Pinpoint the cell where the given text exists, returning its [x, y] midpoint coordinate. 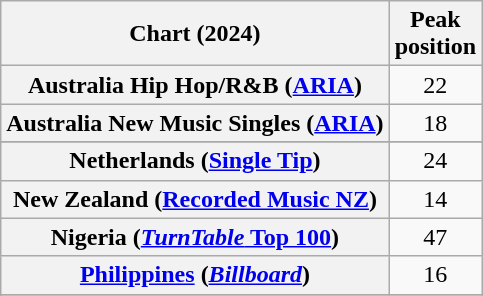
Chart (2024) [195, 34]
18 [435, 123]
New Zealand (Recorded Music NZ) [195, 199]
47 [435, 237]
Netherlands (Single Tip) [195, 161]
14 [435, 199]
Australia New Music Singles (ARIA) [195, 123]
16 [435, 275]
Peakposition [435, 34]
Australia Hip Hop/R&B (ARIA) [195, 85]
Nigeria (TurnTable Top 100) [195, 237]
22 [435, 85]
24 [435, 161]
Philippines (Billboard) [195, 275]
